Locate the cell with the specified text and output its (x, y) center coordinate. 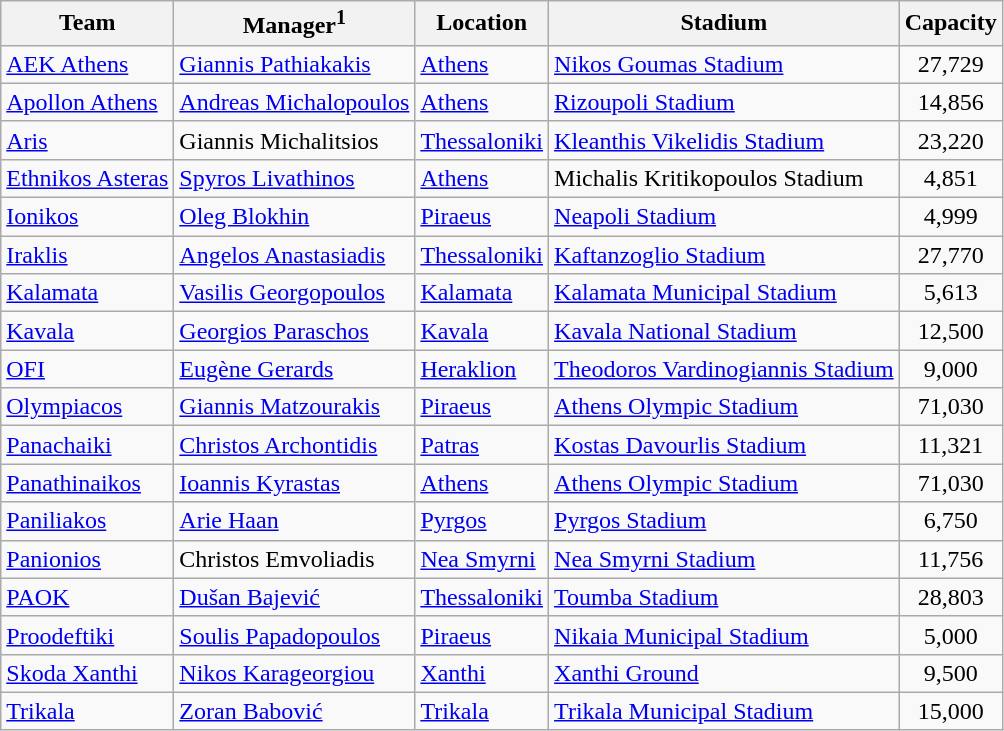
5,613 (950, 293)
9,500 (950, 673)
Aris (88, 140)
Xanthi Ground (724, 673)
Arie Haan (294, 521)
Team (88, 24)
Christos Archontidis (294, 445)
Giannis Michalitsios (294, 140)
Kaftanzoglio Stadium (724, 255)
Kostas Davourlis Stadium (724, 445)
Ioannis Kyrastas (294, 483)
Nikos Goumas Stadium (724, 64)
Panachaiki (88, 445)
Angelos Anastasiadis (294, 255)
Christos Emvoliadis (294, 559)
9,000 (950, 369)
6,750 (950, 521)
Stadium (724, 24)
Zoran Babović (294, 711)
Spyros Livathinos (294, 178)
Giannis Matzourakis (294, 407)
Heraklion (482, 369)
15,000 (950, 711)
Patras (482, 445)
27,729 (950, 64)
4,851 (950, 178)
Pyrgos (482, 521)
Soulis Papadopoulos (294, 635)
Kalamata Municipal Stadium (724, 293)
OFI (88, 369)
Nikos Karageorgiou (294, 673)
28,803 (950, 597)
Iraklis (88, 255)
Giannis Pathiakakis (294, 64)
Dušan Bajević (294, 597)
Andreas Michalopoulos (294, 102)
Pyrgos Stadium (724, 521)
Eugène Gerards (294, 369)
Nikaia Municipal Stadium (724, 635)
Michalis Kritikopoulos Stadium (724, 178)
Nea Smyrni (482, 559)
23,220 (950, 140)
Neapoli Stadium (724, 217)
Vasilis Georgopoulos (294, 293)
Capacity (950, 24)
Paniliakos (88, 521)
Theodoros Vardinogiannis Stadium (724, 369)
Skoda Xanthi (88, 673)
12,500 (950, 331)
Georgios Paraschos (294, 331)
Nea Smyrni Stadium (724, 559)
Oleg Blokhin (294, 217)
Xanthi (482, 673)
Ionikos (88, 217)
14,856 (950, 102)
AEK Athens (88, 64)
11,321 (950, 445)
27,770 (950, 255)
Location (482, 24)
Kavala National Stadium (724, 331)
Panionios (88, 559)
Apollon Athens (88, 102)
PAOK (88, 597)
Ethnikos Asteras (88, 178)
Toumba Stadium (724, 597)
Panathinaikos (88, 483)
Rizoupoli Stadium (724, 102)
Olympiacos (88, 407)
5,000 (950, 635)
Kleanthis Vikelidis Stadium (724, 140)
Proodeftiki (88, 635)
Manager1 (294, 24)
11,756 (950, 559)
Trikala Municipal Stadium (724, 711)
4,999 (950, 217)
